Identify which cell holds the provided text, then report its (X, Y) central coordinate. 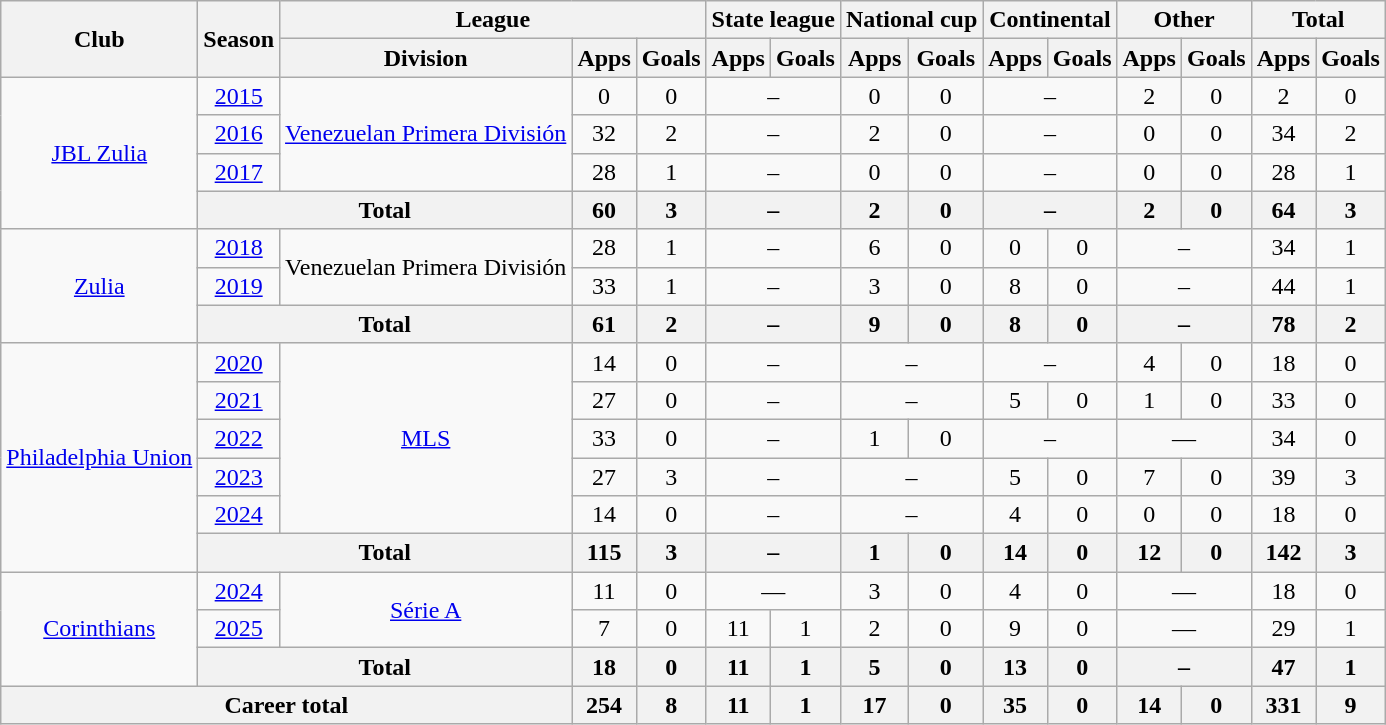
61 (604, 324)
44 (1283, 286)
JBL Zulia (100, 153)
254 (604, 705)
47 (1283, 667)
Club (100, 39)
2017 (239, 172)
Season (239, 39)
2021 (239, 400)
2018 (239, 248)
2015 (239, 96)
State league (773, 20)
2025 (239, 629)
13 (1015, 667)
2020 (239, 362)
National cup (911, 20)
32 (604, 134)
78 (1283, 324)
Career total (286, 705)
Série A (426, 610)
64 (1283, 210)
6 (874, 248)
115 (604, 553)
2022 (239, 438)
142 (1283, 553)
Division (426, 58)
29 (1283, 629)
35 (1015, 705)
12 (1149, 553)
2019 (239, 286)
17 (874, 705)
331 (1283, 705)
2023 (239, 477)
Philadelphia Union (100, 457)
MLS (426, 438)
Continental (1050, 20)
Other (1184, 20)
2016 (239, 134)
League (493, 20)
Zulia (100, 286)
60 (604, 210)
Corinthians (100, 629)
39 (1283, 477)
